Identify which cell holds the provided text, then report its [X, Y] central coordinate. 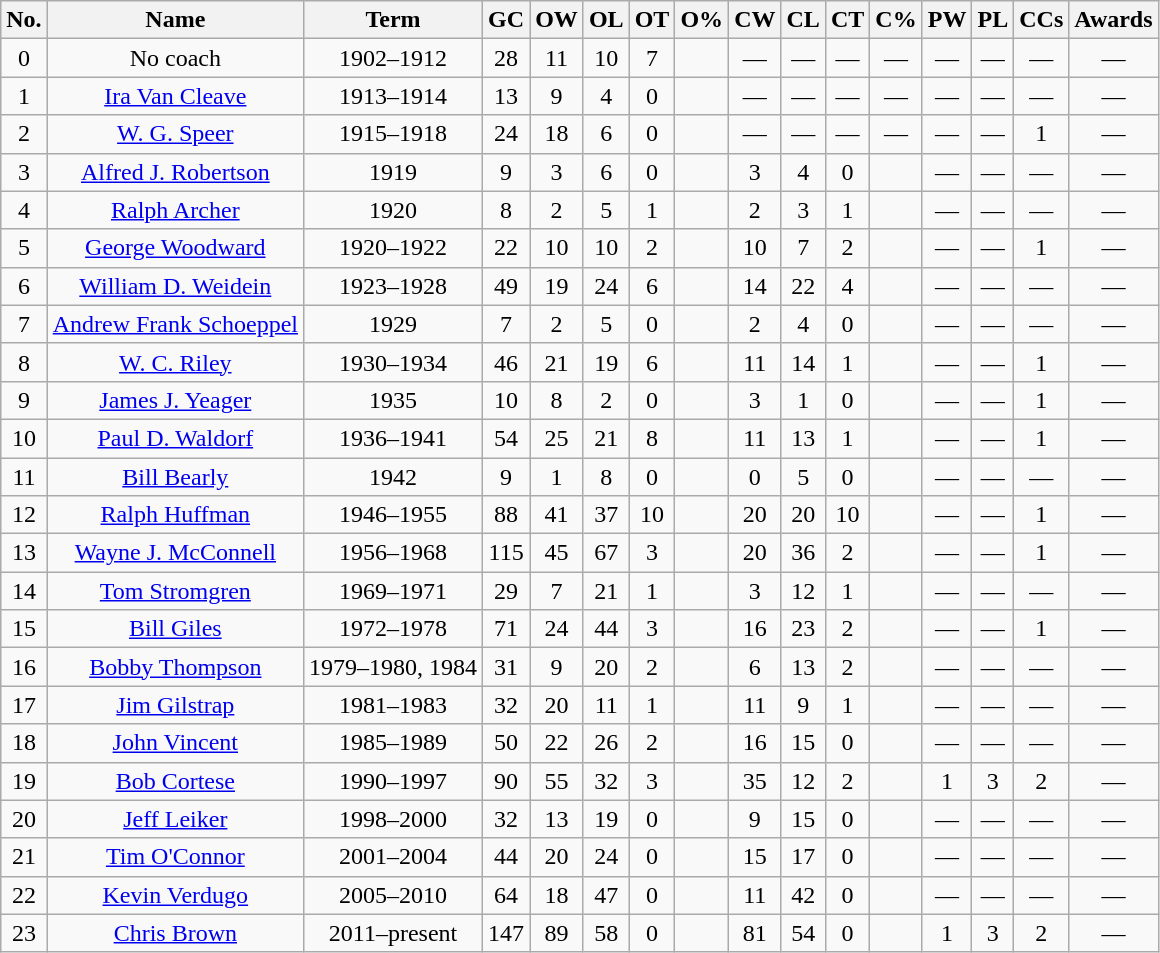
1920–1922 [392, 248]
1915–1918 [392, 134]
1998–2000 [392, 819]
Awards [1114, 20]
46 [506, 362]
115 [506, 553]
Paul D. Waldorf [175, 438]
William D. Weidein [175, 286]
29 [506, 591]
1930–1934 [392, 362]
1923–1928 [392, 286]
1972–1978 [392, 629]
28 [506, 58]
1920 [392, 210]
Wayne J. McConnell [175, 553]
1919 [392, 172]
41 [557, 515]
Ralph Archer [175, 210]
Bill Giles [175, 629]
Ira Van Cleave [175, 96]
James J. Yeager [175, 400]
1979–1980, 1984 [392, 667]
CW [755, 20]
Bobby Thompson [175, 667]
64 [506, 895]
W. G. Speer [175, 134]
No. [24, 20]
1935 [392, 400]
2005–2010 [392, 895]
1969–1971 [392, 591]
31 [506, 667]
Term [392, 20]
CT [847, 20]
147 [506, 933]
Jeff Leiker [175, 819]
Chris Brown [175, 933]
Tim O'Connor [175, 857]
GC [506, 20]
26 [606, 743]
25 [557, 438]
81 [755, 933]
PW [947, 20]
2001–2004 [392, 857]
C% [896, 20]
90 [506, 781]
1946–1955 [392, 515]
1913–1914 [392, 96]
45 [557, 553]
Tom Stromgren [175, 591]
OT [652, 20]
1929 [392, 324]
No coach [175, 58]
1990–1997 [392, 781]
71 [506, 629]
Jim Gilstrap [175, 705]
Kevin Verdugo [175, 895]
1985–1989 [392, 743]
OW [557, 20]
42 [803, 895]
O% [702, 20]
50 [506, 743]
OL [606, 20]
58 [606, 933]
W. C. Riley [175, 362]
1942 [392, 477]
67 [606, 553]
49 [506, 286]
Name [175, 20]
1956–1968 [392, 553]
Bill Bearly [175, 477]
1981–1983 [392, 705]
2011–present [392, 933]
Bob Cortese [175, 781]
89 [557, 933]
John Vincent [175, 743]
47 [606, 895]
37 [606, 515]
George Woodward [175, 248]
Ralph Huffman [175, 515]
Andrew Frank Schoeppel [175, 324]
CL [803, 20]
36 [803, 553]
1936–1941 [392, 438]
PL [993, 20]
Alfred J. Robertson [175, 172]
55 [557, 781]
35 [755, 781]
CCs [1042, 20]
1902–1912 [392, 58]
88 [506, 515]
